From the cell containing the given text, extract its center point as (x, y) coordinate. 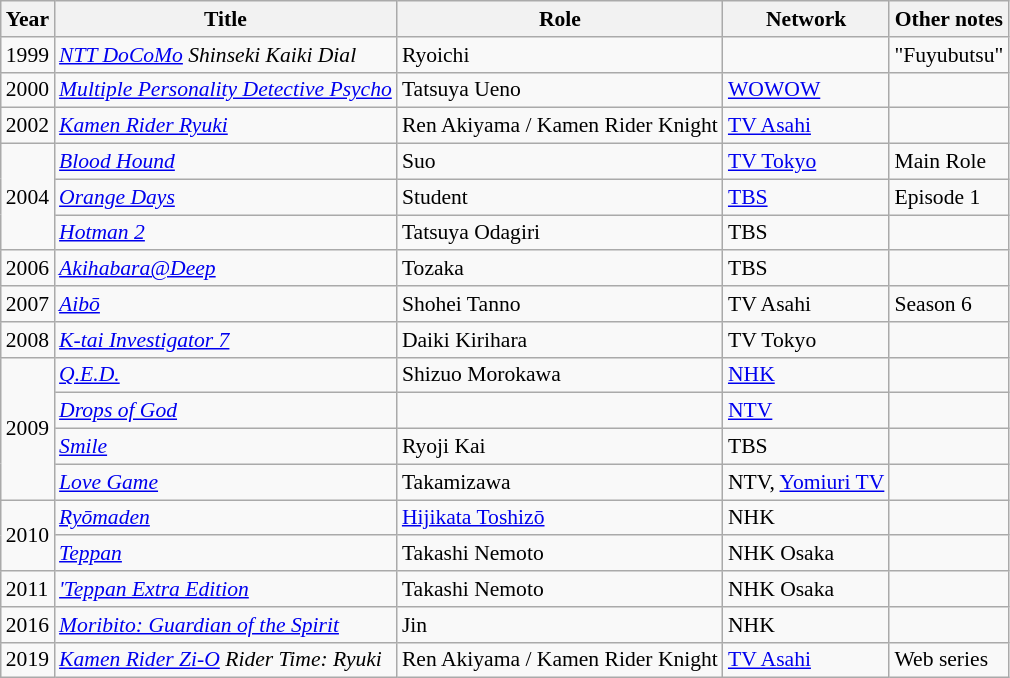
Title (226, 19)
Kamen Rider Zi-O Rider Time: Ryuki (226, 660)
Blood Hound (226, 162)
Love Game (226, 482)
Role (560, 19)
2009 (28, 428)
2008 (28, 340)
Suo (560, 162)
2007 (28, 304)
Network (806, 19)
Other notes (948, 19)
Daiki Kirihara (560, 340)
Akihabara@Deep (226, 269)
Tozaka (560, 269)
Year (28, 19)
Season 6 (948, 304)
Kamen Rider Ryuki (226, 126)
NTT DoCoMo Shinseki Kaiki Dial (226, 55)
2006 (28, 269)
Shohei Tanno (560, 304)
Multiple Personality Detective Psycho (226, 90)
1999 (28, 55)
Tatsuya Ueno (560, 90)
Drops of God (226, 411)
'Teppan Extra Edition (226, 589)
Takamizawa (560, 482)
Orange Days (226, 197)
NTV (806, 411)
Q.E.D. (226, 375)
Teppan (226, 554)
WOWOW (806, 90)
2010 (28, 536)
Hijikata Toshizō (560, 518)
Smile (226, 447)
Web series (948, 660)
Moribito: Guardian of the Spirit (226, 625)
Shizuo Morokawa (560, 375)
2004 (28, 198)
2011 (28, 589)
Ryōmaden (226, 518)
Aibō (226, 304)
Hotman 2 (226, 233)
"Fuyubutsu" (948, 55)
2016 (28, 625)
Main Role (948, 162)
Student (560, 197)
2019 (28, 660)
Jin (560, 625)
K-tai Investigator 7 (226, 340)
Ryoji Kai (560, 447)
2000 (28, 90)
Tatsuya Odagiri (560, 233)
NTV, Yomiuri TV (806, 482)
Ryoichi (560, 55)
2002 (28, 126)
Episode 1 (948, 197)
